For the text-containing cell, return its midpoint in (x, y) coordinate format. 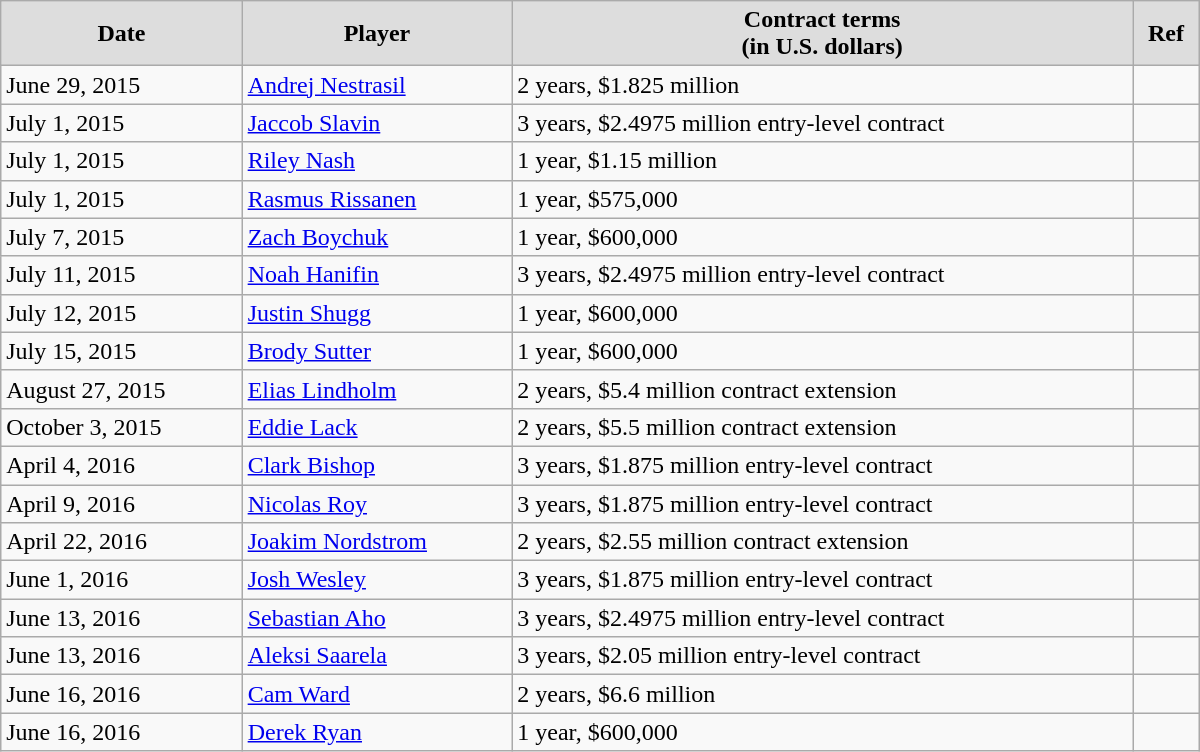
Eddie Lack (377, 427)
Aleksi Saarela (377, 656)
3 years, $2.05 million entry-level contract (822, 656)
Justin Shugg (377, 313)
Elias Lindholm (377, 389)
Sebastian Aho (377, 618)
Riley Nash (377, 161)
2 years, $1.825 million (822, 85)
July 11, 2015 (122, 275)
Cam Ward (377, 694)
Player (377, 34)
July 15, 2015 (122, 351)
Joakim Nordstrom (377, 542)
June 1, 2016 (122, 580)
October 3, 2015 (122, 427)
Contract terms(in U.S. dollars) (822, 34)
Nicolas Roy (377, 503)
1 year, $1.15 million (822, 161)
July 12, 2015 (122, 313)
Andrej Nestrasil (377, 85)
July 7, 2015 (122, 237)
Noah Hanifin (377, 275)
June 29, 2015 (122, 85)
2 years, $6.6 million (822, 694)
April 4, 2016 (122, 465)
1 year, $575,000 (822, 199)
Jaccob Slavin (377, 123)
Clark Bishop (377, 465)
August 27, 2015 (122, 389)
2 years, $5.5 million contract extension (822, 427)
2 years, $2.55 million contract extension (822, 542)
2 years, $5.4 million contract extension (822, 389)
Zach Boychuk (377, 237)
Brody Sutter (377, 351)
Josh Wesley (377, 580)
Date (122, 34)
Ref (1166, 34)
April 9, 2016 (122, 503)
April 22, 2016 (122, 542)
Derek Ryan (377, 732)
Rasmus Rissanen (377, 199)
